Capture the cell that displays the provided text and extract its [x, y] central coordinate. 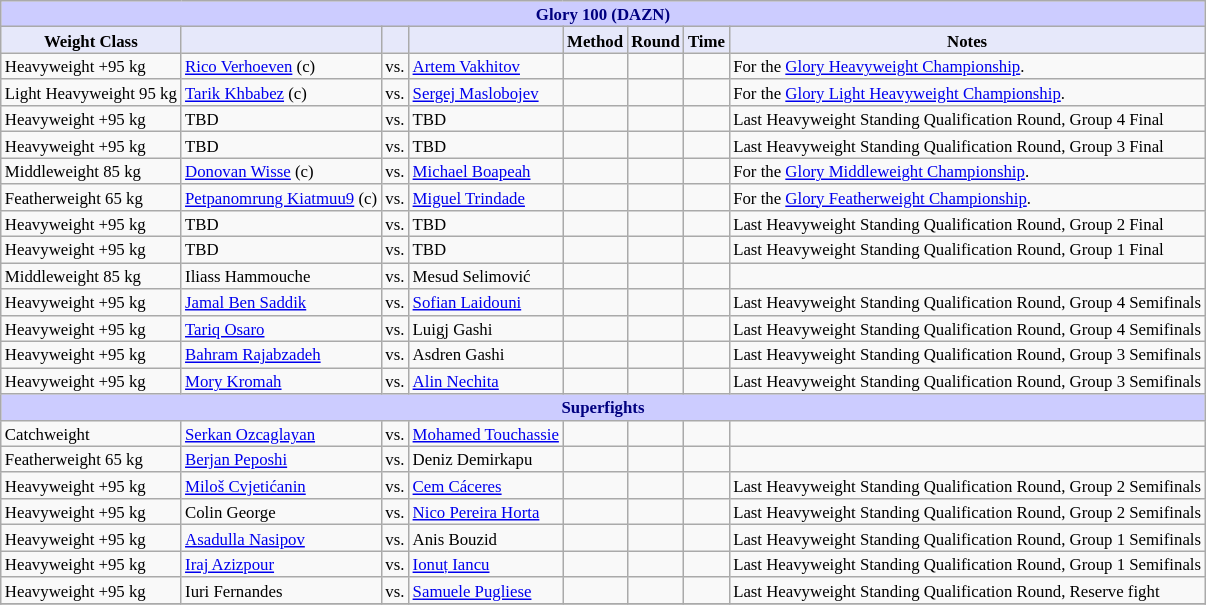
For the Glory Heavyweight Championship. [967, 66]
Cem Cáceres [485, 486]
Mory Kromah [281, 381]
Samuele Pugliese [485, 590]
For the Glory Featherweight Championship. [967, 197]
Tariq Osaro [281, 328]
Notes [967, 40]
Miguel Trindade [485, 197]
Light Heavyweight 95 kg [91, 93]
Catchweight [91, 433]
Petpanomrung Kiatmuu9 (c) [281, 197]
Jamal Ben Saddik [281, 302]
Mohamed Touchassie [485, 433]
Ionuț Iancu [485, 564]
Artem Vakhitov [485, 66]
Michael Boapeah [485, 171]
Iraj Azizpour [281, 564]
Iliass Hammouche [281, 276]
Donovan Wisse (c) [281, 171]
Time [706, 40]
Nico Pereira Horta [485, 512]
Last Heavyweight Standing Qualification Round, Group 2 Final [967, 224]
Round [656, 40]
Last Heavyweight Standing Qualification Round, Reserve fight [967, 590]
Colin George [281, 512]
Serkan Ozcaglayan [281, 433]
Method [595, 40]
Last Heavyweight Standing Qualification Round, Group 3 Final [967, 145]
Rico Verhoeven (c) [281, 66]
Sofian Laidouni [485, 302]
Berjan Peposhi [281, 459]
Iuri Fernandes [281, 590]
Anis Bouzid [485, 538]
Last Heavyweight Standing Qualification Round, Group 1 Final [967, 250]
Weight Class [91, 40]
Luigj Gashi [485, 328]
Asadulla Nasipov [281, 538]
Sergej Maslobojev [485, 93]
Asdren Gashi [485, 355]
Tarik Khbabez (c) [281, 93]
Glory 100 (DAZN) [603, 14]
Alin Nechita [485, 381]
Bahram Rajabzadeh [281, 355]
Deniz Demirkapu [485, 459]
Last Heavyweight Standing Qualification Round, Group 4 Final [967, 119]
Superfights [603, 407]
For the Glory Middleweight Championship. [967, 171]
For the Glory Light Heavyweight Championship. [967, 93]
Miloš Cvjetićanin [281, 486]
Mesud Selimović [485, 276]
